Locate the cell with the specified text and output its (x, y) center coordinate. 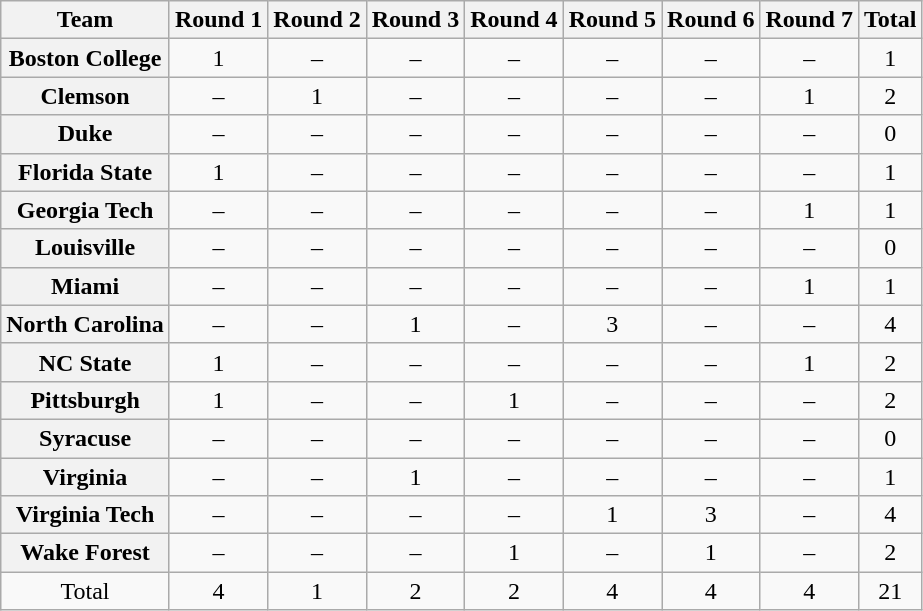
Clemson (86, 96)
Virginia Tech (86, 515)
Georgia Tech (86, 210)
Pittsburgh (86, 400)
North Carolina (86, 324)
Round 2 (317, 20)
Louisville (86, 248)
Round 3 (415, 20)
Round 7 (809, 20)
NC State (86, 362)
21 (890, 591)
Team (86, 20)
Boston College (86, 58)
Florida State (86, 172)
Syracuse (86, 438)
Duke (86, 134)
Miami (86, 286)
Round 5 (612, 20)
Round 6 (711, 20)
Round 4 (514, 20)
Virginia (86, 477)
Round 1 (218, 20)
Wake Forest (86, 553)
